Pinpoint the cell where the given text exists, returning its (x, y) midpoint coordinate. 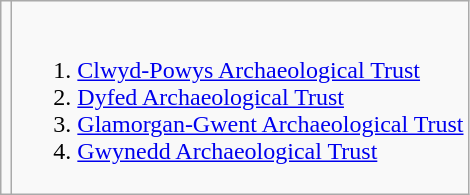
Clwyd-Powys Archaeological TrustDyfed Archaeological TrustGlamorgan-Gwent Archaeological TrustGwynedd Archaeological Trust (240, 98)
